For the text-containing cell, return its midpoint in [X, Y] coordinate format. 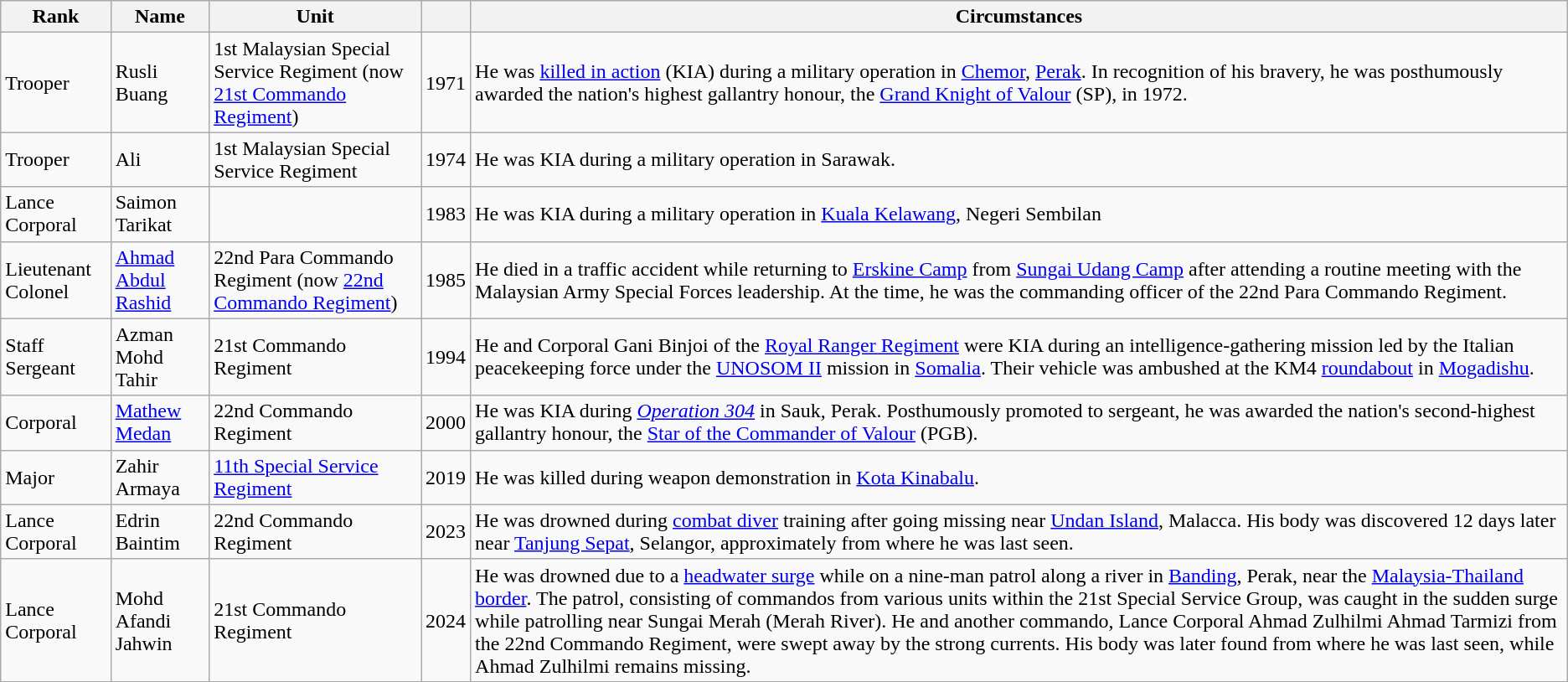
Major [55, 478]
He was KIA during a military operation in Kuala Kelawang, Negeri Sembilan [1019, 214]
He was KIA during a military operation in Sarawak. [1019, 159]
Saimon Tarikat [160, 214]
Mathew Medan [160, 422]
Ali [160, 159]
Edrin Baintim [160, 531]
2000 [446, 422]
1985 [446, 280]
Mohd Afandi Jahwin [160, 620]
11th Special Service Regiment [315, 478]
He was killed during weapon demonstration in Kota Kinabalu. [1019, 478]
Rusli Buang [160, 82]
1983 [446, 214]
22nd Para Commando Regiment (now 22nd Commando Regiment) [315, 280]
Name [160, 17]
Zahir Armaya [160, 478]
2024 [446, 620]
Rank [55, 17]
2023 [446, 531]
1971 [446, 82]
1974 [446, 159]
Circumstances [1019, 17]
1st Malaysian Special Service Regiment [315, 159]
2019 [446, 478]
Staff Sergeant [55, 357]
1994 [446, 357]
1st Malaysian Special Service Regiment (now 21st Commando Regiment) [315, 82]
Ahmad Abdul Rashid [160, 280]
Unit [315, 17]
Azman Mohd Tahir [160, 357]
Lieutenant Colonel [55, 280]
Corporal [55, 422]
